Return (X, Y) of the center of cell containing provided text 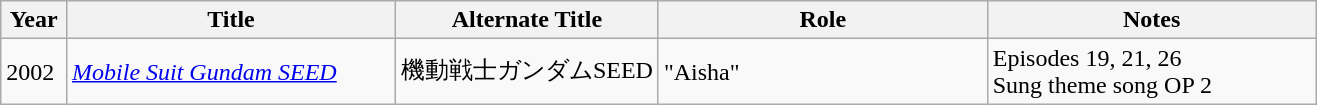
Title (232, 20)
Episodes 19, 21, 26 Sung theme song OP 2 (1152, 72)
機動戦士ガンダムSEED (526, 72)
Role (822, 20)
Alternate Title (526, 20)
"Aisha" (822, 72)
2002 (34, 72)
Notes (1152, 20)
Mobile Suit Gundam SEED (232, 72)
Year (34, 20)
